Scan for the cell matching the given text and deliver its [X, Y] coordinate at center. 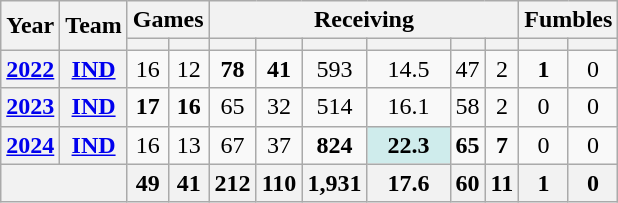
49 [148, 183]
Year [30, 26]
14.5 [408, 69]
17 [148, 107]
2024 [30, 145]
16.1 [408, 107]
1,931 [334, 183]
11 [502, 183]
7 [502, 145]
17.6 [408, 183]
Fumbles [568, 20]
13 [188, 145]
Receiving [364, 20]
Games [168, 20]
78 [232, 69]
67 [232, 145]
47 [468, 69]
2023 [30, 107]
60 [468, 183]
212 [232, 183]
2022 [30, 69]
514 [334, 107]
37 [279, 145]
12 [188, 69]
593 [334, 69]
824 [334, 145]
58 [468, 107]
Team [94, 26]
32 [279, 107]
22.3 [408, 145]
110 [279, 183]
